Scan for the cell matching the given text and deliver its [x, y] coordinate at center. 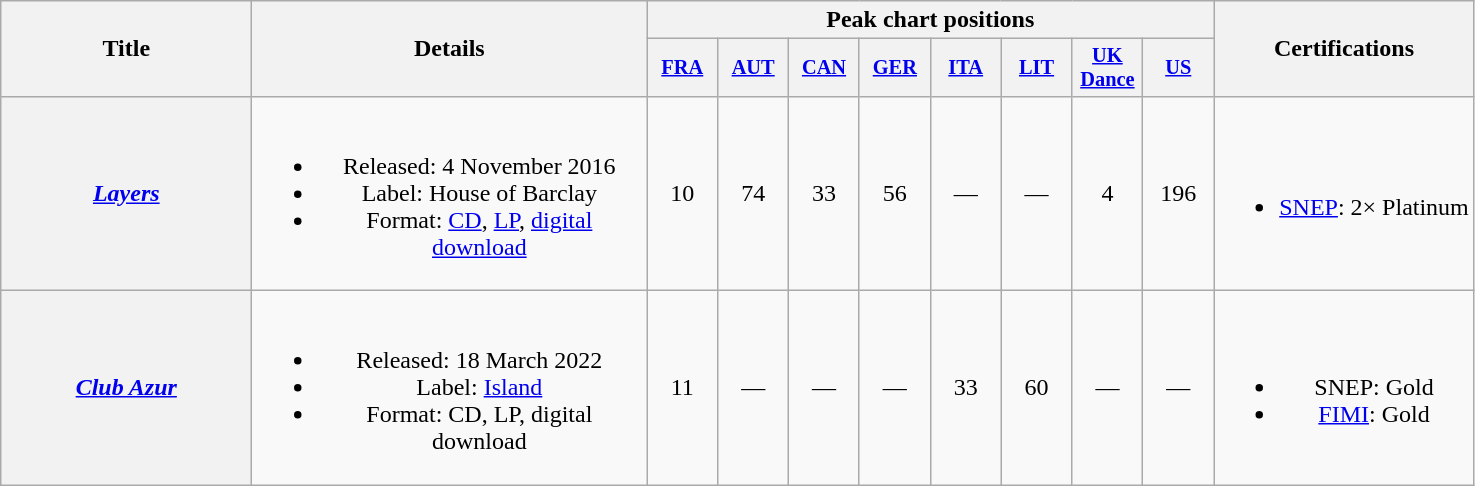
Released: 4 November 2016Label: House of BarclayFormat: CD, LP, digital download [450, 193]
FRA [682, 68]
SNEP: 2× Platinum [1344, 193]
CAN [824, 68]
10 [682, 193]
Club Azur [126, 388]
Details [450, 49]
Peak chart positions [930, 20]
11 [682, 388]
Title [126, 49]
AUT [754, 68]
Certifications [1344, 49]
LIT [1036, 68]
196 [1178, 193]
74 [754, 193]
SNEP: GoldFIMI: Gold [1344, 388]
UK Dance [1108, 68]
4 [1108, 193]
ITA [966, 68]
Layers [126, 193]
60 [1036, 388]
US [1178, 68]
GER [894, 68]
56 [894, 193]
Released: 18 March 2022Label: IslandFormat: CD, LP, digital download [450, 388]
